Pinpoint the cell where the given text exists, returning its [X, Y] midpoint coordinate. 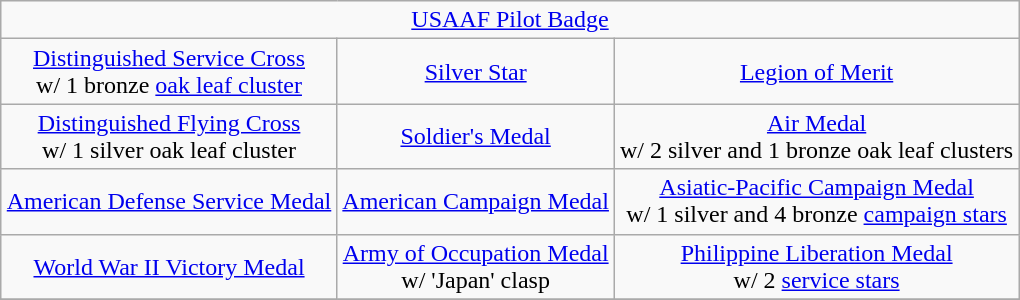
World War II Victory Medal [169, 266]
Asiatic-Pacific Campaign Medalw/ 1 silver and 4 bronze campaign stars [816, 202]
Distinguished Service Crossw/ 1 bronze oak leaf cluster [169, 72]
USAAF Pilot Badge [510, 20]
American Campaign Medal [476, 202]
Philippine Liberation Medalw/ 2 service stars [816, 266]
Army of Occupation Medalw/ 'Japan' clasp [476, 266]
Distinguished Flying Crossw/ 1 silver oak leaf cluster [169, 136]
Soldier's Medal [476, 136]
Silver Star [476, 72]
American Defense Service Medal [169, 202]
Legion of Merit [816, 72]
Air Medalw/ 2 silver and 1 bronze oak leaf clusters [816, 136]
